Identify which cell holds the provided text, then report its (X, Y) central coordinate. 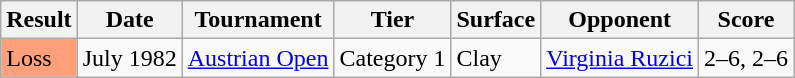
Category 1 (392, 58)
Clay (496, 58)
Date (130, 20)
Tier (392, 20)
Opponent (620, 20)
Surface (496, 20)
Austrian Open (258, 58)
July 1982 (130, 58)
Tournament (258, 20)
Loss (39, 58)
Score (746, 20)
Virginia Ruzici (620, 58)
Result (39, 20)
2–6, 2–6 (746, 58)
